Detect which cell encompasses the target text, then output its [x, y] center coordinate. 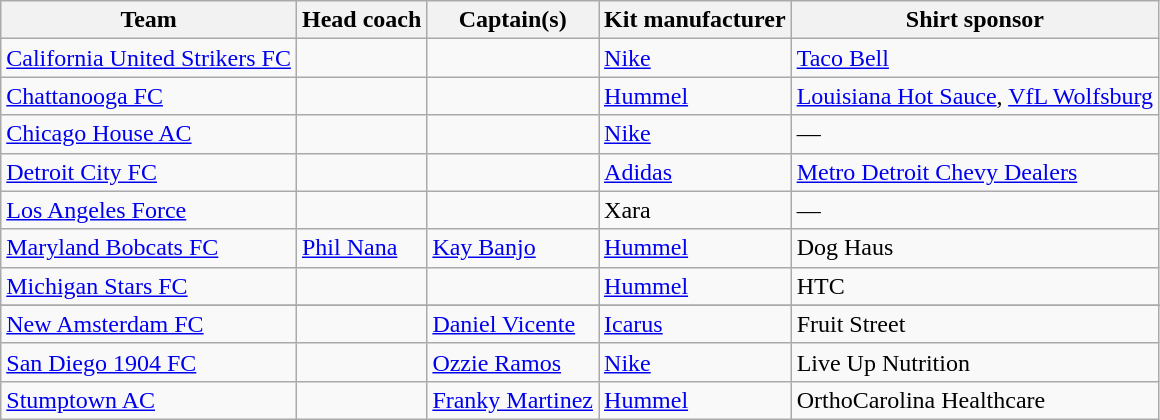
New Amsterdam FC [149, 324]
Detroit City FC [149, 172]
OrthoCarolina Healthcare [975, 400]
San Diego 1904 FC [149, 362]
Franky Martinez [513, 400]
Xara [696, 210]
Team [149, 20]
Adidas [696, 172]
Michigan Stars FC [149, 286]
Maryland Bobcats FC [149, 248]
Head coach [361, 20]
Chattanooga FC [149, 96]
California United Strikers FC [149, 58]
Captain(s) [513, 20]
Los Angeles Force [149, 210]
Stumptown AC [149, 400]
Kit manufacturer [696, 20]
HTC [975, 286]
Dog Haus [975, 248]
Metro Detroit Chevy Dealers [975, 172]
Kay Banjo [513, 248]
Taco Bell [975, 58]
Louisiana Hot Sauce, VfL Wolfsburg [975, 96]
Chicago House AC [149, 134]
Live Up Nutrition [975, 362]
Phil Nana [361, 248]
Fruit Street [975, 324]
Shirt sponsor [975, 20]
Icarus [696, 324]
Daniel Vicente [513, 324]
Ozzie Ramos [513, 362]
